From the cell containing the given text, extract its center point as [x, y] coordinate. 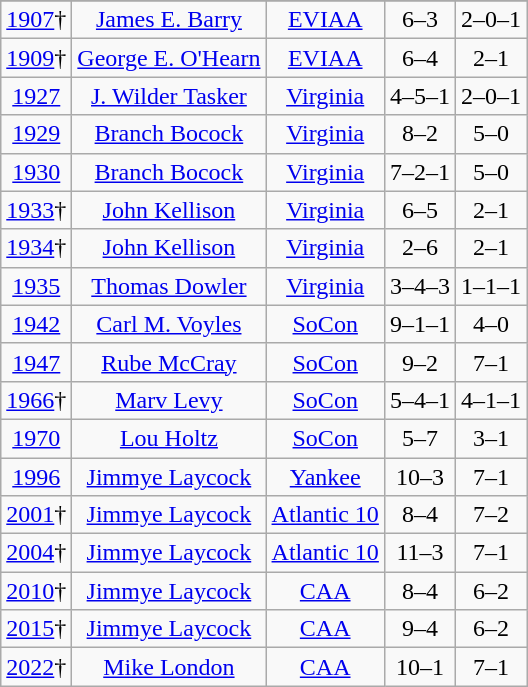
2022† [36, 667]
5–4–1 [420, 400]
8–2 [420, 134]
3–1 [490, 438]
6–3 [420, 20]
4–0 [490, 324]
1929 [36, 134]
Lou Holtz [169, 438]
4–1–1 [490, 400]
1970 [36, 438]
6–4 [420, 58]
1933† [36, 210]
1909† [36, 58]
4–5–1 [420, 96]
James E. Barry [169, 20]
6–5 [420, 210]
J. Wilder Tasker [169, 96]
3–4–3 [420, 286]
1–1–1 [490, 286]
Marv Levy [169, 400]
1927 [36, 96]
Mike London [169, 667]
2001† [36, 515]
2015† [36, 629]
9–4 [420, 629]
Yankee [325, 477]
Rube McCray [169, 362]
9–2 [420, 362]
1935 [36, 286]
1907† [36, 20]
1934† [36, 248]
2004† [36, 553]
5–7 [420, 438]
7–2–1 [420, 172]
7–2 [490, 515]
1966† [36, 400]
George E. O'Hearn [169, 58]
1947 [36, 362]
11–3 [420, 553]
1942 [36, 324]
1996 [36, 477]
2–6 [420, 248]
10–1 [420, 667]
2010† [36, 591]
10–3 [420, 477]
Thomas Dowler [169, 286]
9–1–1 [420, 324]
Carl M. Voyles [169, 324]
1930 [36, 172]
